Scan for the cell matching the given text and deliver its [X, Y] coordinate at center. 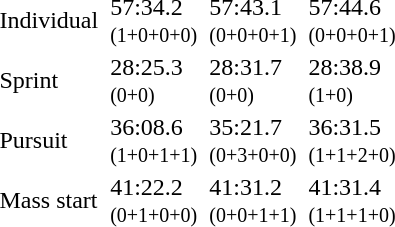
35:21.7(0+3+0+0) [253, 140]
36:08.6(1+0+1+1) [154, 140]
28:31.7(0+0) [253, 80]
28:25.3(0+0) [154, 80]
